Output the (X, Y) coordinate of the center of the cell containing the given text.  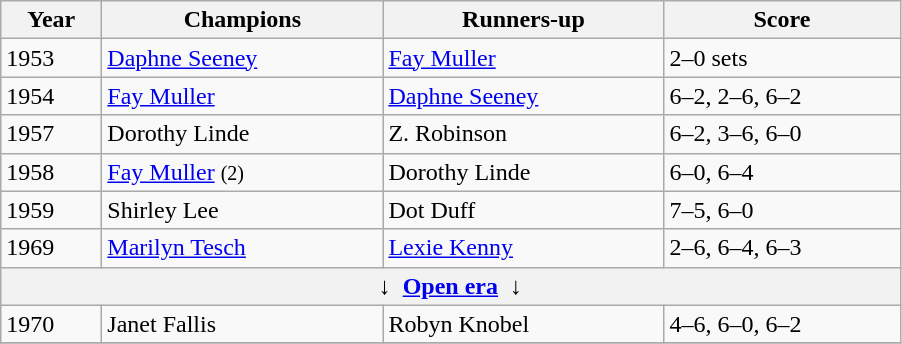
2–6, 6–4, 6–3 (782, 248)
7–5, 6–0 (782, 210)
6–2, 3–6, 6–0 (782, 134)
Janet Fallis (242, 324)
6–2, 2–6, 6–2 (782, 96)
Lexie Kenny (524, 248)
1959 (52, 210)
1957 (52, 134)
1958 (52, 172)
Runners-up (524, 20)
6–0, 6–4 (782, 172)
Score (782, 20)
Shirley Lee (242, 210)
Robyn Knobel (524, 324)
4–6, 6–0, 6–2 (782, 324)
Champions (242, 20)
1969 (52, 248)
2–0 sets (782, 58)
Marilyn Tesch (242, 248)
1954 (52, 96)
1970 (52, 324)
Z. Robinson (524, 134)
Fay Muller (2) (242, 172)
1953 (52, 58)
Year (52, 20)
↓ Open era ↓ (450, 286)
Dot Duff (524, 210)
